For the text-containing cell, return its midpoint in (X, Y) coordinate format. 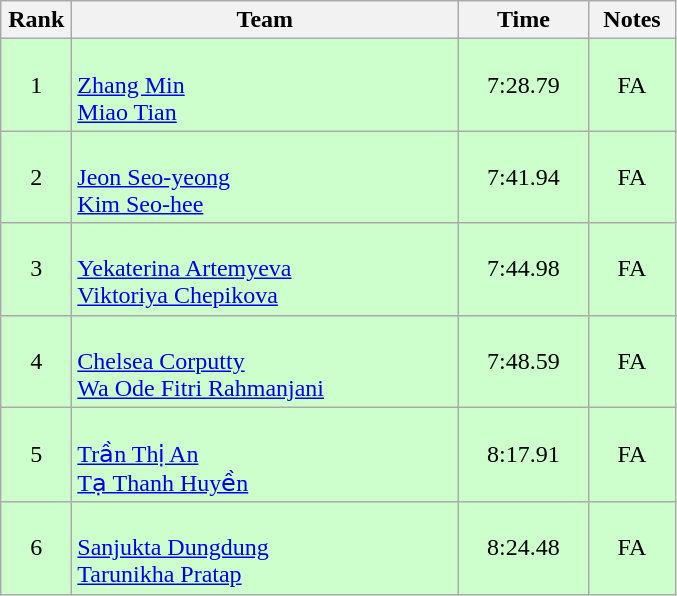
7:48.59 (524, 361)
7:41.94 (524, 177)
7:44.98 (524, 269)
1 (36, 85)
Time (524, 20)
Jeon Seo-yeongKim Seo-hee (265, 177)
3 (36, 269)
Zhang MinMiao Tian (265, 85)
Sanjukta DungdungTarunikha Pratap (265, 548)
2 (36, 177)
Yekaterina ArtemyevaViktoriya Chepikova (265, 269)
5 (36, 454)
Team (265, 20)
8:17.91 (524, 454)
Trần Thị AnTạ Thanh Huyền (265, 454)
4 (36, 361)
6 (36, 548)
Rank (36, 20)
Notes (632, 20)
8:24.48 (524, 548)
Chelsea CorputtyWa Ode Fitri Rahmanjani (265, 361)
7:28.79 (524, 85)
